Determine the (X, Y) coordinate at the center of the cell enclosing the given text.  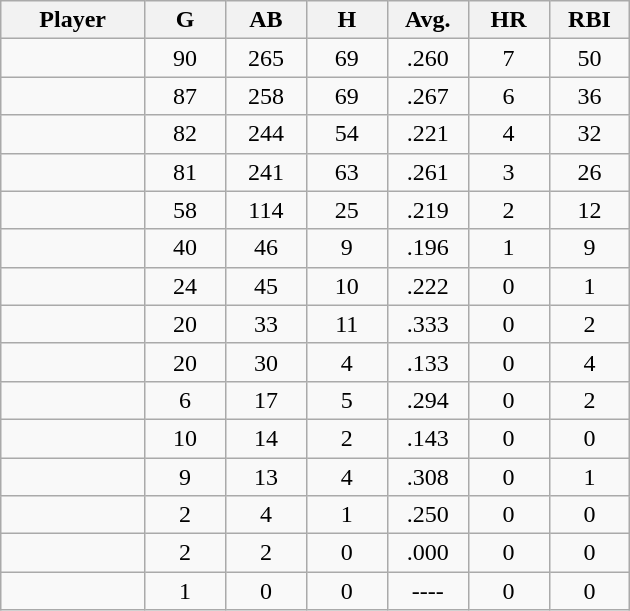
33 (266, 324)
258 (266, 96)
17 (266, 400)
.250 (428, 515)
HR (508, 20)
24 (186, 286)
50 (590, 58)
.219 (428, 210)
87 (186, 96)
Avg. (428, 20)
32 (590, 134)
5 (346, 400)
63 (346, 172)
H (346, 20)
7 (508, 58)
58 (186, 210)
.261 (428, 172)
RBI (590, 20)
54 (346, 134)
40 (186, 248)
36 (590, 96)
.133 (428, 362)
.222 (428, 286)
G (186, 20)
26 (590, 172)
30 (266, 362)
114 (266, 210)
14 (266, 438)
.260 (428, 58)
AB (266, 20)
241 (266, 172)
.308 (428, 477)
12 (590, 210)
---- (428, 591)
82 (186, 134)
.221 (428, 134)
13 (266, 477)
244 (266, 134)
46 (266, 248)
.333 (428, 324)
.294 (428, 400)
25 (346, 210)
.267 (428, 96)
90 (186, 58)
81 (186, 172)
.196 (428, 248)
45 (266, 286)
.000 (428, 553)
Player (73, 20)
11 (346, 324)
265 (266, 58)
3 (508, 172)
.143 (428, 438)
